Extract the (X, Y) coordinate from the center of the cell holding the provided text.  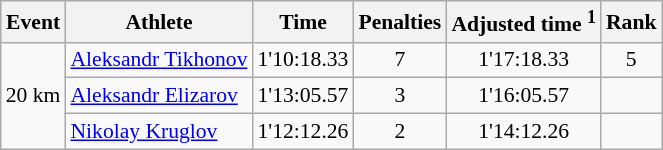
Athlete (158, 22)
1'14:12.26 (524, 132)
5 (632, 60)
Aleksandr Elizarov (158, 96)
Nikolay Kruglov (158, 132)
1'13:05.57 (302, 96)
Aleksandr Tikhonov (158, 60)
3 (400, 96)
2 (400, 132)
Time (302, 22)
1'17:18.33 (524, 60)
1'12:12.26 (302, 132)
20 km (34, 96)
Adjusted time 1 (524, 22)
7 (400, 60)
1'10:18.33 (302, 60)
1'16:05.57 (524, 96)
Rank (632, 22)
Event (34, 22)
Penalties (400, 22)
